Provide the (x, y) coordinate of the cell's center where the given text is located.  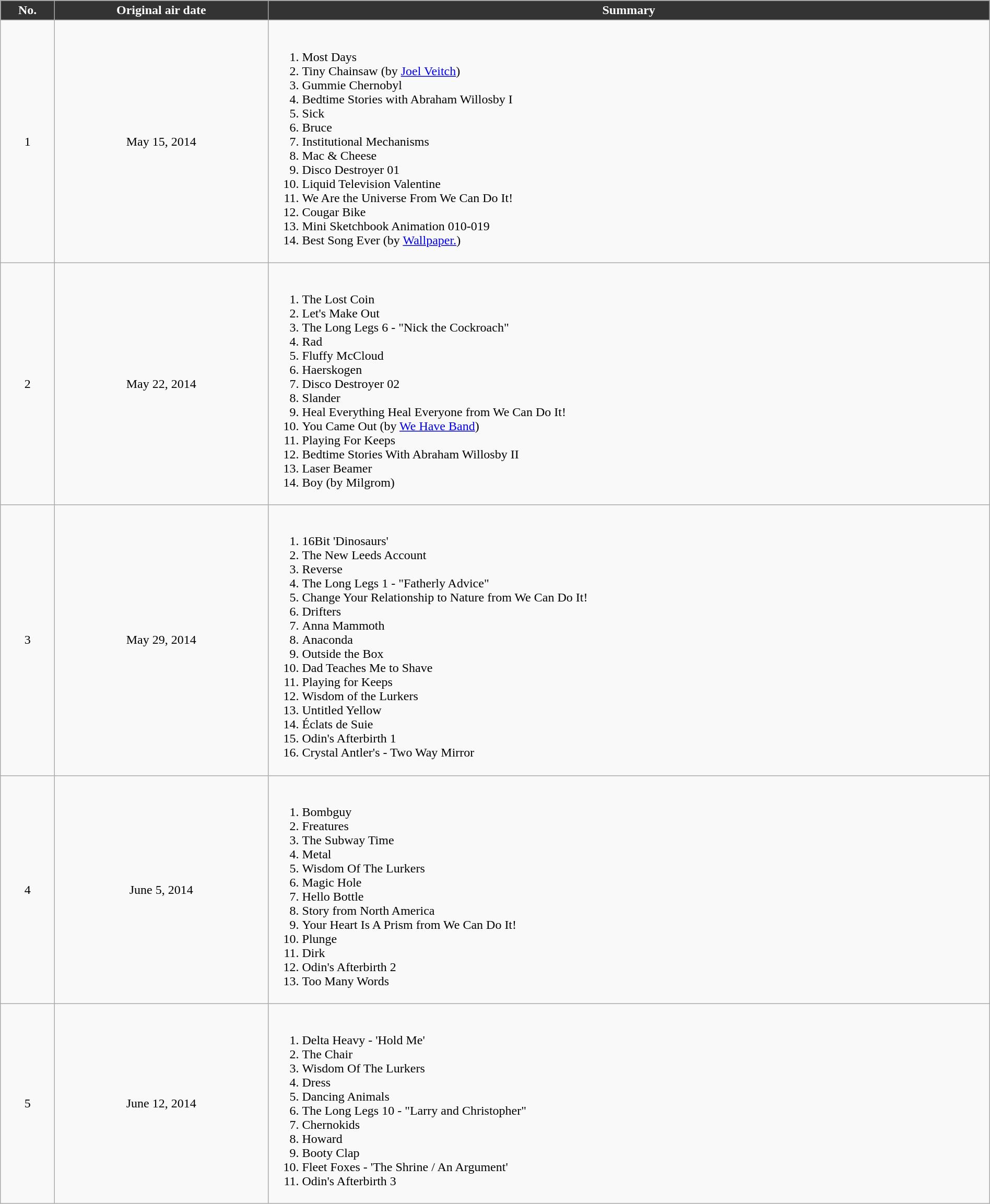
May 22, 2014 (161, 384)
1 (28, 141)
2 (28, 384)
4 (28, 890)
No. (28, 10)
Original air date (161, 10)
June 12, 2014 (161, 1104)
June 5, 2014 (161, 890)
May 15, 2014 (161, 141)
3 (28, 640)
Summary (629, 10)
5 (28, 1104)
May 29, 2014 (161, 640)
